Output the [x, y] coordinate of the center of the cell containing the given text.  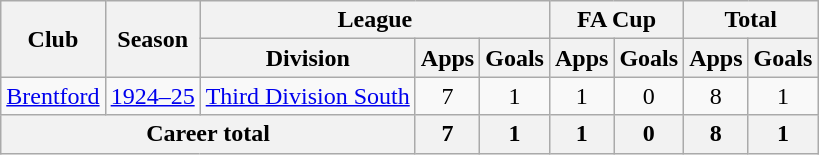
Career total [208, 134]
Brentford [53, 96]
Third Division South [308, 96]
Club [53, 39]
Season [152, 39]
League [374, 20]
Division [308, 58]
1924–25 [152, 96]
FA Cup [616, 20]
Total [751, 20]
